Locate the cell with the specified text and output its [x, y] center coordinate. 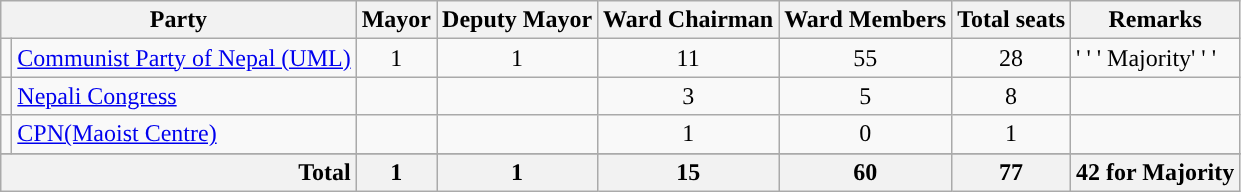
Communist Party of Nepal (UML) [184, 58]
Deputy Mayor [518, 20]
0 [866, 134]
' ' ' Majority' ' ' [1156, 58]
Party [178, 20]
Ward Members [866, 20]
28 [1012, 58]
42 for Majority [1156, 172]
3 [688, 96]
Ward Chairman [688, 20]
11 [688, 58]
Remarks [1156, 20]
Total seats [1012, 20]
55 [866, 58]
Nepali Congress [184, 96]
5 [866, 96]
15 [688, 172]
Mayor [396, 20]
Total [178, 172]
CPN(Maoist Centre) [184, 134]
60 [866, 172]
77 [1012, 172]
8 [1012, 96]
